Return (x, y) of the center of cell containing provided text 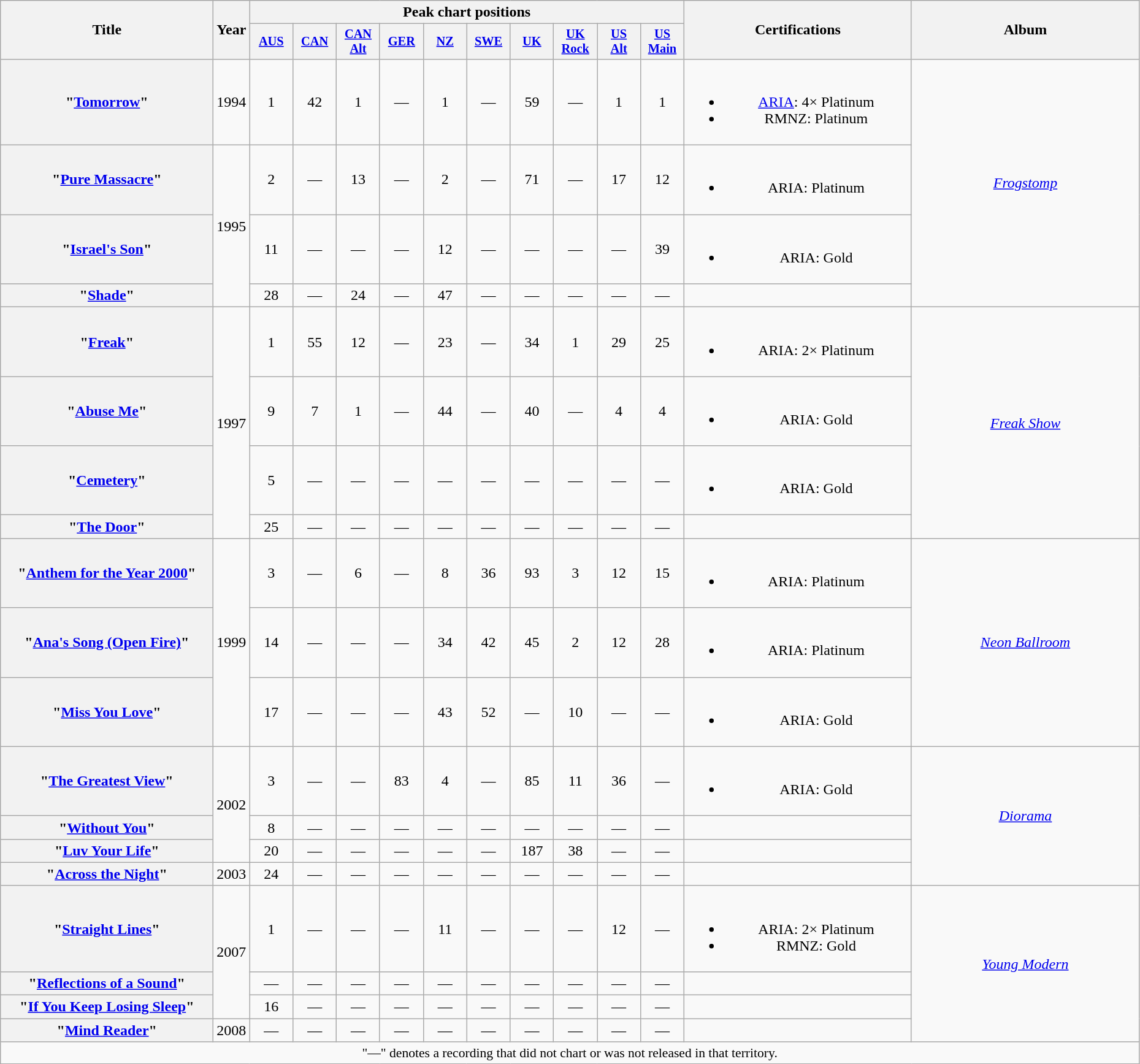
"Tomorrow" (107, 102)
45 (532, 643)
"Across the Night" (107, 874)
AUS (271, 42)
"The Door" (107, 527)
GER (401, 42)
"Freak" (107, 342)
71 (532, 180)
USMain (662, 42)
9 (271, 411)
16 (271, 1007)
NZ (445, 42)
29 (619, 342)
ARIA: 4× PlatinumRMNZ: Platinum (797, 102)
52 (488, 711)
Frogstomp (1025, 183)
SWE (488, 42)
"The Greatest View" (107, 781)
Certifications (797, 30)
1997 (232, 423)
20 (271, 851)
"Luv Your Life" (107, 851)
2007 (232, 952)
CANAlt (358, 42)
23 (445, 342)
UK (532, 42)
Year (232, 30)
1994 (232, 102)
ARIA: 2× PlatinumRMNZ: Gold (797, 928)
Title (107, 30)
14 (271, 643)
187 (532, 851)
Peak chart positions (467, 12)
Album (1025, 30)
10 (575, 711)
"Shade" (107, 296)
"Ana's Song (Open Fire)" (107, 643)
1995 (232, 226)
7 (315, 411)
CAN (315, 42)
"—" denotes a recording that did not chart or was not released in that territory. (570, 1053)
"Anthem for the Year 2000" (107, 573)
85 (532, 781)
Neon Ballroom (1025, 643)
"Mind Reader" (107, 1030)
44 (445, 411)
"Abuse Me" (107, 411)
38 (575, 851)
2002 (232, 805)
ARIA: 2× Platinum (797, 342)
UKRock (575, 42)
47 (445, 296)
6 (358, 573)
39 (662, 249)
"Reflections of a Sound" (107, 983)
USAlt (619, 42)
"Miss You Love" (107, 711)
5 (271, 481)
1999 (232, 643)
2008 (232, 1030)
83 (401, 781)
93 (532, 573)
13 (358, 180)
Young Modern (1025, 963)
59 (532, 102)
"Cemetery" (107, 481)
15 (662, 573)
Freak Show (1025, 423)
55 (315, 342)
"Without You" (107, 827)
"If You Keep Losing Sleep" (107, 1007)
"Pure Massacre" (107, 180)
40 (532, 411)
2003 (232, 874)
Diorama (1025, 816)
"Straight Lines" (107, 928)
43 (445, 711)
"Israel's Son" (107, 249)
